Identify which cell holds the provided text, then report its (x, y) central coordinate. 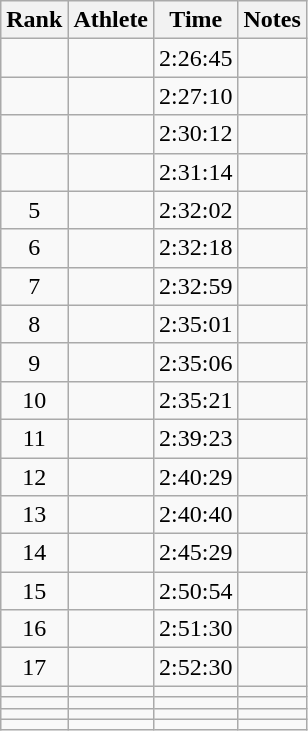
2:35:21 (196, 400)
12 (34, 477)
2:26:45 (196, 58)
5 (34, 210)
2:30:12 (196, 134)
2:39:23 (196, 438)
8 (34, 324)
14 (34, 553)
10 (34, 400)
2:31:14 (196, 172)
2:51:30 (196, 629)
2:32:02 (196, 210)
Notes (272, 20)
2:35:06 (196, 362)
15 (34, 591)
16 (34, 629)
7 (34, 286)
2:52:30 (196, 667)
17 (34, 667)
Rank (34, 20)
13 (34, 515)
2:27:10 (196, 96)
6 (34, 248)
11 (34, 438)
Athlete (111, 20)
2:45:29 (196, 553)
2:40:40 (196, 515)
2:40:29 (196, 477)
2:32:59 (196, 286)
Time (196, 20)
2:50:54 (196, 591)
2:35:01 (196, 324)
2:32:18 (196, 248)
9 (34, 362)
